Detect which cell encompasses the target text, then output its [x, y] center coordinate. 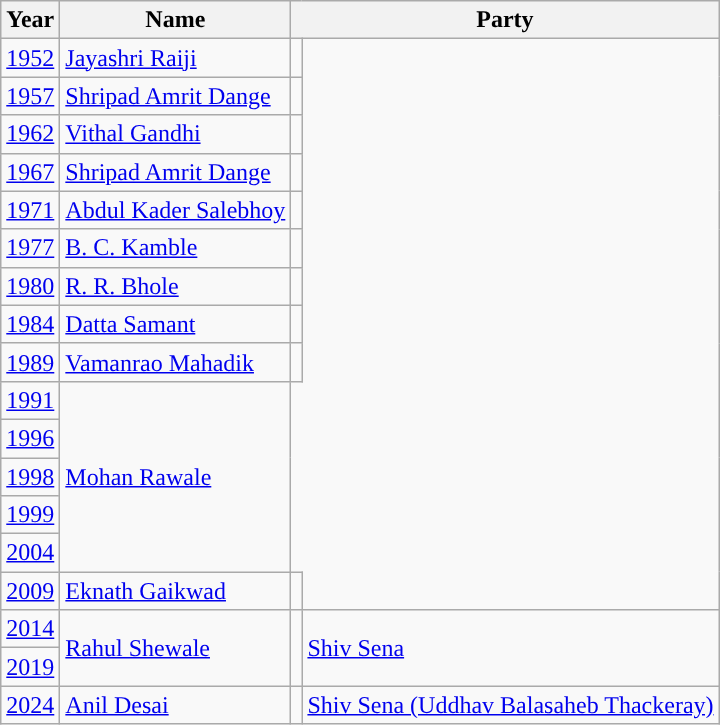
Eknath Gaikwad [176, 591]
Datta Samant [176, 324]
Shiv Sena (Uddhav Balasaheb Thackeray) [510, 705]
1984 [30, 324]
1991 [30, 400]
Vamanrao Mahadik [176, 362]
Name [176, 20]
Year [30, 20]
1980 [30, 286]
Mohan Rawale [176, 476]
1996 [30, 438]
1977 [30, 248]
1957 [30, 96]
Party [505, 20]
1967 [30, 172]
Rahul Shewale [176, 648]
2014 [30, 629]
Anil Desai [176, 705]
Jayashri Raiji [176, 58]
Shiv Sena [510, 648]
Abdul Kader Salebhoy [176, 210]
B. C. Kamble [176, 248]
2024 [30, 705]
Vithal Gandhi [176, 134]
1989 [30, 362]
2004 [30, 553]
1998 [30, 477]
1952 [30, 58]
1999 [30, 515]
R. R. Bhole [176, 286]
1971 [30, 210]
1962 [30, 134]
2009 [30, 591]
2019 [30, 667]
